Detect which cell encompasses the target text, then output its [X, Y] center coordinate. 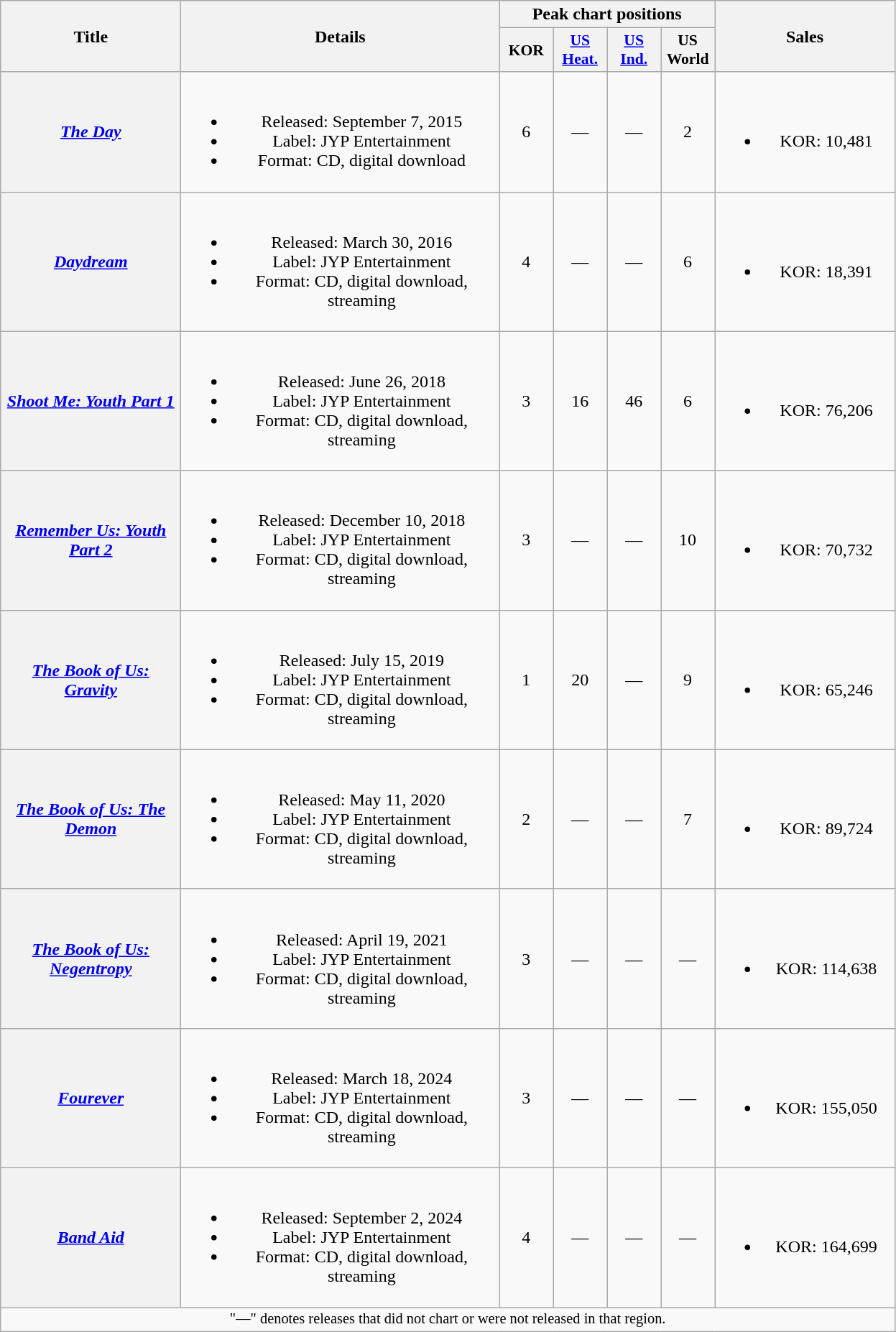
KOR: 89,724 [805, 819]
Remember Us: Youth Part 2 [91, 540]
Fourever [91, 1098]
KOR: 70,732 [805, 540]
Released: April 19, 2021Label: JYP EntertainmentFormat: CD, digital download, streaming [341, 958]
Details [341, 36]
KOR: 18,391 [805, 262]
10 [688, 540]
Released: May 11, 2020Label: JYP EntertainmentFormat: CD, digital download, streaming [341, 819]
KOR: 155,050 [805, 1098]
"—" denotes releases that did not chart or were not released in that region. [448, 1320]
Band Aid [91, 1237]
US World [688, 50]
The Book of Us: The Demon [91, 819]
Title [91, 36]
Released: December 10, 2018Label: JYP EntertainmentFormat: CD, digital download, streaming [341, 540]
Peak chart positions [607, 14]
20 [581, 680]
Released: June 26, 2018Label: JYP EntertainmentFormat: CD, digital download, streaming [341, 401]
Released: March 30, 2016Label: JYP EntertainmentFormat: CD, digital download, streaming [341, 262]
Sales [805, 36]
KOR: 114,638 [805, 958]
The Book of Us: Gravity [91, 680]
7 [688, 819]
16 [581, 401]
KOR: 76,206 [805, 401]
The Book of Us: Negentropy [91, 958]
Released: March 18, 2024Label: JYP EntertainmentFormat: CD, digital download, streaming [341, 1098]
Released: September 7, 2015Label: JYP EntertainmentFormat: CD, digital download [341, 132]
USInd. [634, 50]
1 [526, 680]
KOR [526, 50]
USHeat. [581, 50]
Daydream [91, 262]
KOR: 164,699 [805, 1237]
Released: September 2, 2024Label: JYP EntertainmentFormat: CD, digital download, streaming [341, 1237]
Shoot Me: Youth Part 1 [91, 401]
KOR: 10,481 [805, 132]
9 [688, 680]
46 [634, 401]
Released: July 15, 2019Label: JYP EntertainmentFormat: CD, digital download, streaming [341, 680]
The Day [91, 132]
KOR: 65,246 [805, 680]
